Return (X, Y) of the center of cell containing provided text 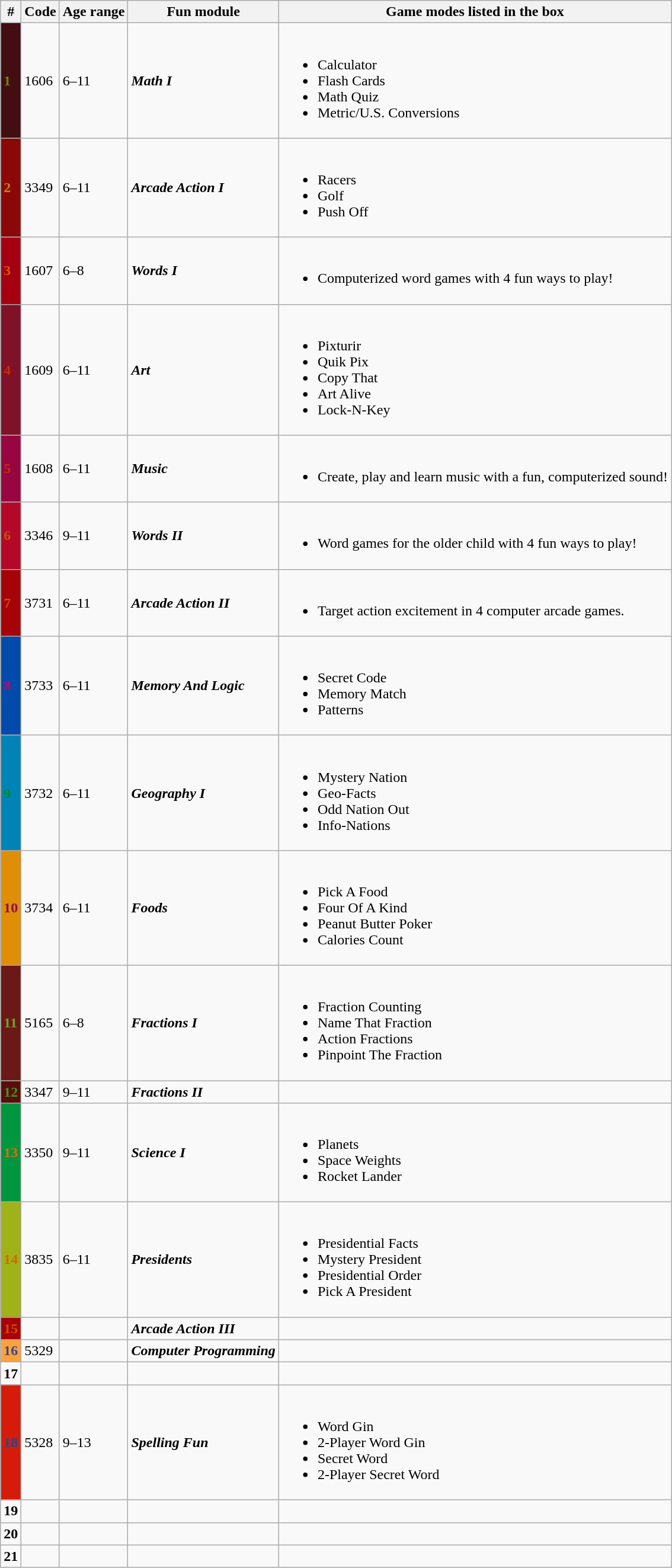
Word Gin2-Player Word GinSecret Word2-Player Secret Word (475, 1442)
Fraction CountingName That FractionAction FractionsPinpoint The Fraction (475, 1023)
Words I (203, 270)
17 (11, 1374)
3733 (40, 685)
3346 (40, 536)
3734 (40, 908)
RacersGolfPush Off (475, 187)
16 (11, 1351)
PixturirQuik PixCopy ThatArt AliveLock-N-Key (475, 370)
5328 (40, 1442)
Words II (203, 536)
3732 (40, 793)
Art (203, 370)
Arcade Action III (203, 1329)
Arcade Action II (203, 602)
Presidents (203, 1260)
Fractions I (203, 1023)
Target action excitement in 4 computer arcade games. (475, 602)
Create, play and learn music with a fun, computerized sound! (475, 468)
2 (11, 187)
3347 (40, 1091)
Music (203, 468)
19 (11, 1511)
6 (11, 536)
Secret CodeMemory MatchPatterns (475, 685)
3835 (40, 1260)
Geography I (203, 793)
9 (11, 793)
21 (11, 1556)
# (11, 12)
Computer Programming (203, 1351)
Age range (94, 12)
Arcade Action I (203, 187)
18 (11, 1442)
3349 (40, 187)
5329 (40, 1351)
5 (11, 468)
Word games for the older child with 4 fun ways to play! (475, 536)
20 (11, 1534)
11 (11, 1023)
13 (11, 1152)
Science I (203, 1152)
1606 (40, 81)
1609 (40, 370)
Spelling Fun (203, 1442)
Mystery NationGeo-FactsOdd Nation OutInfo-Nations (475, 793)
5165 (40, 1023)
9–13 (94, 1442)
1607 (40, 270)
14 (11, 1260)
Foods (203, 908)
3350 (40, 1152)
Presidential FactsMystery PresidentPresidential OrderPick A President (475, 1260)
Code (40, 12)
1 (11, 81)
8 (11, 685)
Memory And Logic (203, 685)
1608 (40, 468)
3731 (40, 602)
Fun module (203, 12)
Pick A FoodFour Of A KindPeanut Butter PokerCalories Count (475, 908)
Computerized word games with 4 fun ways to play! (475, 270)
3 (11, 270)
Game modes listed in the box (475, 12)
4 (11, 370)
10 (11, 908)
7 (11, 602)
15 (11, 1329)
Fractions II (203, 1091)
Math I (203, 81)
CalculatorFlash CardsMath QuizMetric/U.S. Conversions (475, 81)
PlanetsSpace WeightsRocket Lander (475, 1152)
12 (11, 1091)
